Provide the (X, Y) coordinate of the cell's center where the given text is located.  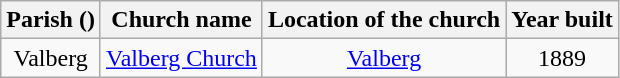
Location of the church (384, 20)
1889 (562, 58)
Valberg Church (181, 58)
Year built (562, 20)
Church name (181, 20)
Parish () (51, 20)
